Output the (x, y) coordinate of the center of the cell containing the given text.  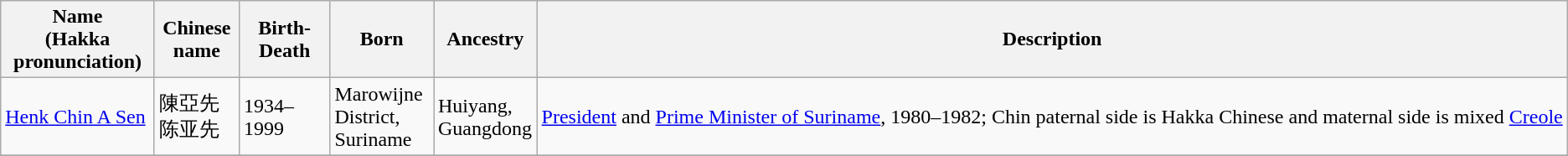
President and Prime Minister of Suriname, 1980–1982; Chin paternal side is Hakka Chinese and maternal side is mixed Creole (1052, 117)
Born (382, 39)
Henk Chin A Sen (78, 117)
Chinese name (196, 39)
Birth-Death (285, 39)
陳亞先陈亚先 (196, 117)
Huiyang, Guangdong (486, 117)
Name(Hakka pronunciation) (78, 39)
1934–1999 (285, 117)
Marowijne District, Suriname (382, 117)
Ancestry (486, 39)
Description (1052, 39)
